For the text-containing cell, return its midpoint in [x, y] coordinate format. 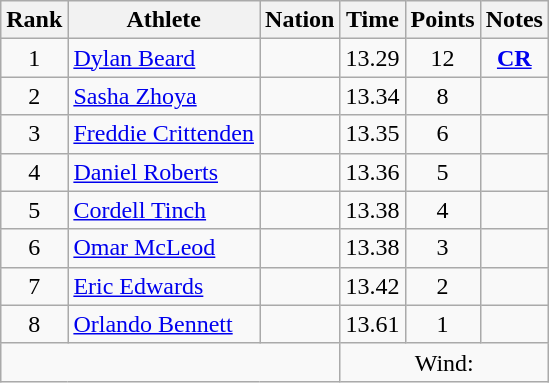
Dylan Beard [164, 58]
13.35 [372, 134]
12 [442, 58]
13.36 [372, 172]
Daniel Roberts [164, 172]
Sasha Zhoya [164, 96]
CR [514, 58]
Wind: [444, 362]
Freddie Crittenden [164, 134]
13.61 [372, 324]
7 [34, 286]
Orlando Bennett [164, 324]
Notes [514, 20]
Points [442, 20]
Omar McLeod [164, 248]
13.29 [372, 58]
Nation [300, 20]
Eric Edwards [164, 286]
Cordell Tinch [164, 210]
13.34 [372, 96]
Time [372, 20]
13.42 [372, 286]
Athlete [164, 20]
Rank [34, 20]
